Return (X, Y) of the center of cell containing provided text 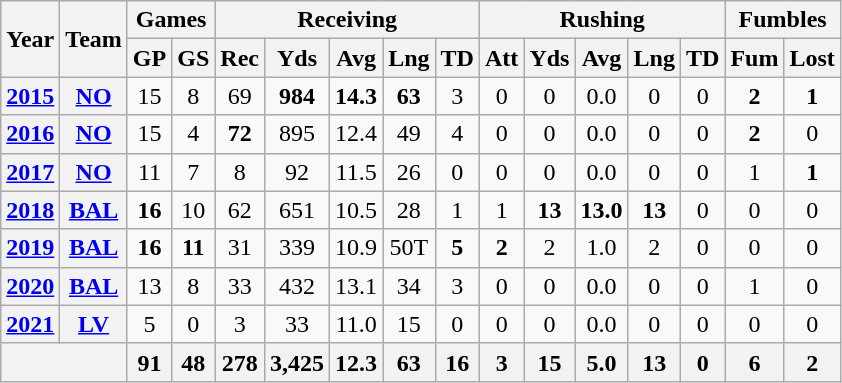
1.0 (602, 248)
2020 (30, 286)
10.5 (356, 210)
12.4 (356, 134)
92 (298, 172)
13.1 (356, 286)
278 (240, 362)
91 (149, 362)
2016 (30, 134)
Team (94, 39)
12.3 (356, 362)
2019 (30, 248)
Games (170, 20)
432 (298, 286)
895 (298, 134)
13.0 (602, 210)
50T (409, 248)
2021 (30, 324)
26 (409, 172)
Fum (754, 58)
2017 (30, 172)
2018 (30, 210)
Att (501, 58)
69 (240, 96)
49 (409, 134)
11.0 (356, 324)
10.9 (356, 248)
14.3 (356, 96)
984 (298, 96)
62 (240, 210)
GS (194, 58)
339 (298, 248)
GP (149, 58)
6 (754, 362)
2015 (30, 96)
Receiving (348, 20)
10 (194, 210)
72 (240, 134)
3,425 (298, 362)
Fumbles (782, 20)
Lost (812, 58)
11.5 (356, 172)
651 (298, 210)
Year (30, 39)
Rushing (602, 20)
5.0 (602, 362)
28 (409, 210)
7 (194, 172)
31 (240, 248)
34 (409, 286)
Rec (240, 58)
48 (194, 362)
LV (94, 324)
